Scan for the cell matching the given text and deliver its [X, Y] coordinate at center. 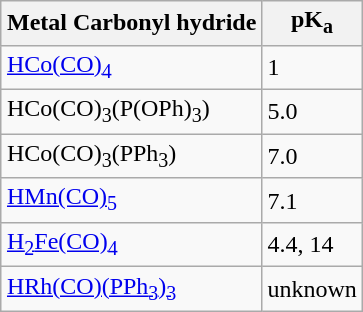
pKa [312, 23]
HCo(CO)4 [131, 67]
HRh(CO)(PPh3)3 [131, 289]
7.1 [312, 200]
H2Fe(CO)4 [131, 244]
4.4, 14 [312, 244]
unknown [312, 289]
Metal Carbonyl hydride [131, 23]
HMn(CO)5 [131, 200]
HCo(CO)3(PPh3) [131, 156]
7.0 [312, 156]
5.0 [312, 111]
HCo(CO)3(P(OPh)3) [131, 111]
1 [312, 67]
